Return the [x, y] coordinate for the center point of the cell that contains the specified text.  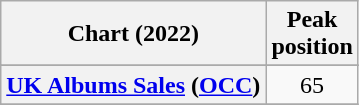
65 [312, 85]
Chart (2022) [134, 34]
UK Albums Sales (OCC) [134, 85]
Peakposition [312, 34]
